Return [X, Y] of the center of cell containing provided text 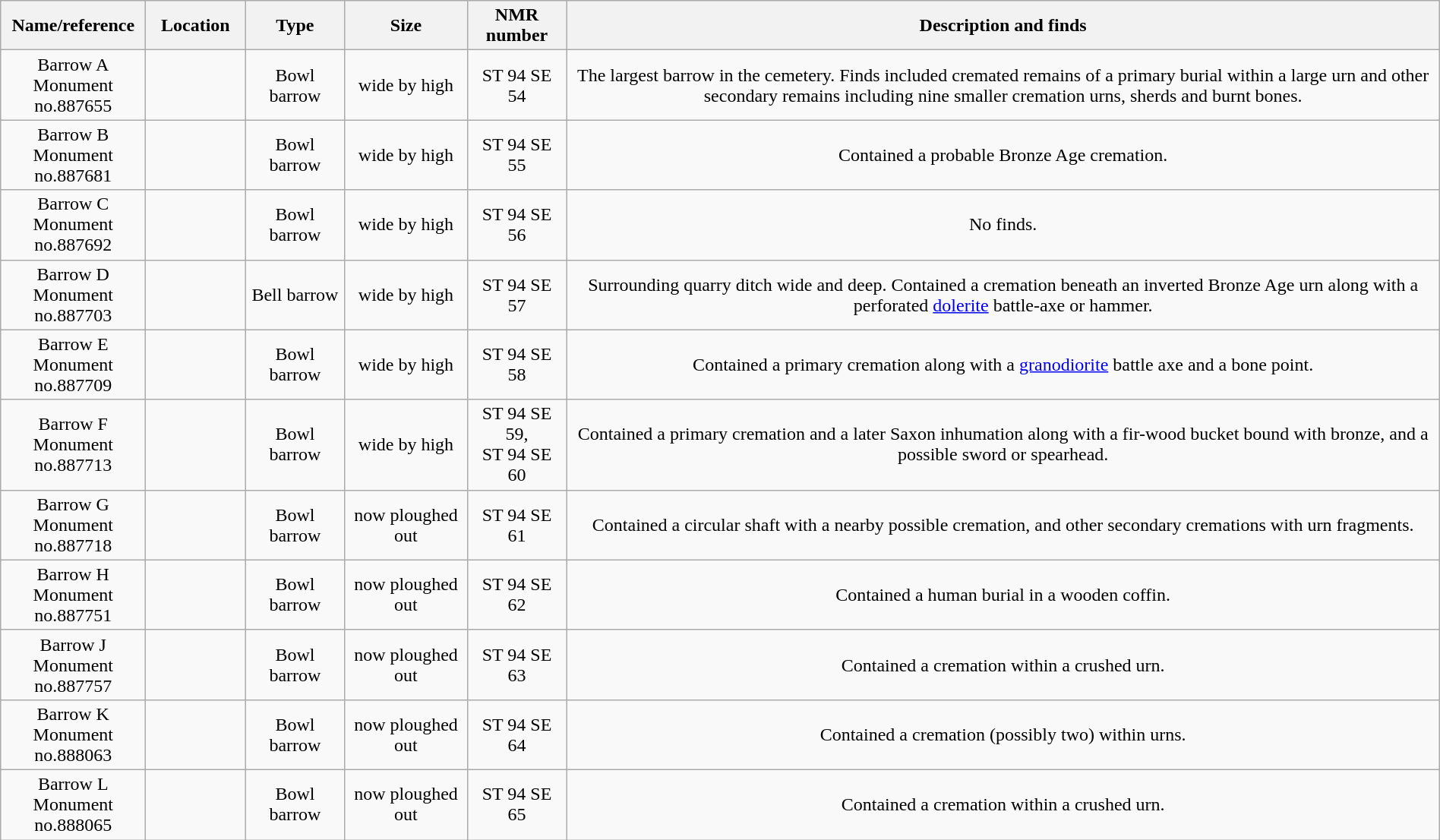
ST 94 SE 55 [516, 155]
Barrow CMonument no.887692 [73, 225]
Barrow AMonument no.887655 [73, 85]
Barrow EMonument no.887709 [73, 365]
Description and finds [1003, 26]
ST 94 SE 62 [516, 595]
Barrow LMonument no.888065 [73, 804]
ST 94 SE 57 [516, 295]
Barrow KMonument no.888063 [73, 734]
ST 94 SE 61 [516, 525]
Contained a primary cremation and a later Saxon inhumation along with a fir-wood bucket bound with bronze, and a possible sword or spearhead. [1003, 445]
ST 94 SE 65 [516, 804]
No finds. [1003, 225]
Barrow FMonument no.887713 [73, 445]
Location [196, 26]
ST 94 SE 56 [516, 225]
Barrow GMonument no.887718 [73, 525]
ST 94 SE 64 [516, 734]
Name/reference [73, 26]
ST 94 SE 54 [516, 85]
Bell barrow [295, 295]
Barrow BMonument no.887681 [73, 155]
Contained a probable Bronze Age cremation. [1003, 155]
Size [406, 26]
ST 94 SE 58 [516, 365]
Type [295, 26]
Contained a cremation (possibly two) within urns. [1003, 734]
Barrow HMonument no.887751 [73, 595]
ST 94 SE 63 [516, 665]
Barrow JMonument no.887757 [73, 665]
NMR number [516, 26]
Contained a circular shaft with a nearby possible cremation, and other secondary cremations with urn fragments. [1003, 525]
Contained a human burial in a wooden coffin. [1003, 595]
Barrow DMonument no.887703 [73, 295]
ST 94 SE 59,ST 94 SE 60 [516, 445]
Contained a primary cremation along with a granodiorite battle axe and a bone point. [1003, 365]
